For the text-containing cell, return its midpoint in (x, y) coordinate format. 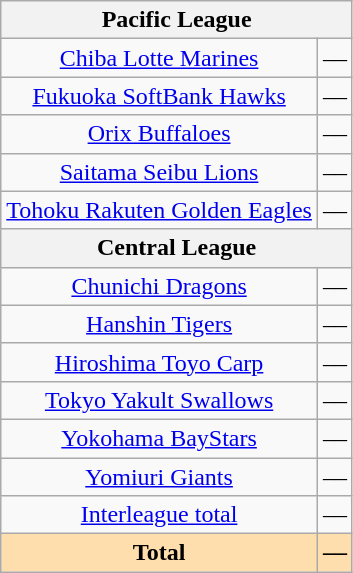
Interleague total (160, 515)
Fukuoka SoftBank Hawks (160, 96)
Chiba Lotte Marines (160, 58)
Yomiuri Giants (160, 477)
Hiroshima Toyo Carp (160, 362)
Hanshin Tigers (160, 324)
Central League (177, 248)
Tohoku Rakuten Golden Eagles (160, 210)
Chunichi Dragons (160, 286)
Total (160, 553)
Pacific League (177, 20)
Saitama Seibu Lions (160, 172)
Tokyo Yakult Swallows (160, 400)
Orix Buffaloes (160, 134)
Yokohama BayStars (160, 438)
